For the text-containing cell, return its midpoint in (X, Y) coordinate format. 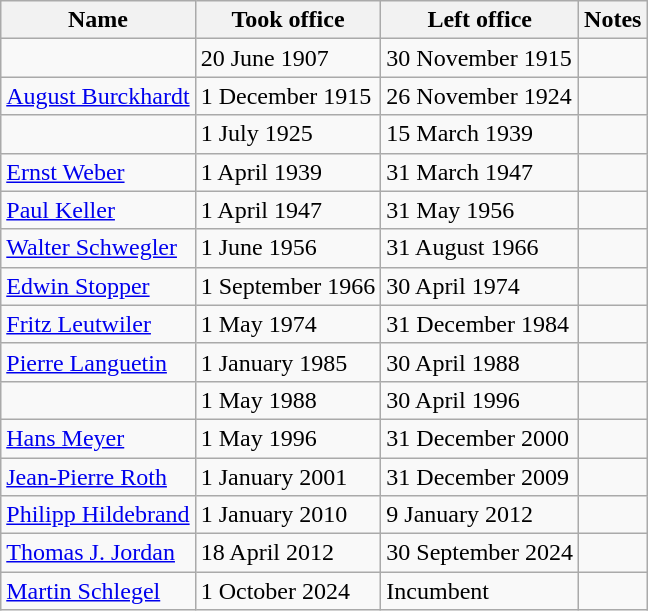
9 January 2012 (480, 515)
31 August 1966 (480, 248)
Fritz Leutwiler (98, 324)
31 December 2009 (480, 477)
30 April 1988 (480, 362)
1 May 1974 (288, 324)
Ernst Weber (98, 172)
Pierre Languetin (98, 362)
Thomas J. Jordan (98, 553)
August Burckhardt (98, 96)
1 May 1988 (288, 400)
1 December 1915 (288, 96)
31 May 1956 (480, 210)
1 April 1947 (288, 210)
1 May 1996 (288, 438)
Hans Meyer (98, 438)
30 November 1915 (480, 58)
20 June 1907 (288, 58)
1 January 2010 (288, 515)
31 December 1984 (480, 324)
18 April 2012 (288, 553)
31 December 2000 (480, 438)
Paul Keller (98, 210)
1 October 2024 (288, 591)
1 July 1925 (288, 134)
30 April 1974 (480, 286)
Notes (613, 20)
Jean-Pierre Roth (98, 477)
15 March 1939 (480, 134)
Walter Schwegler (98, 248)
Left office (480, 20)
Incumbent (480, 591)
Edwin Stopper (98, 286)
Philipp Hildebrand (98, 515)
26 November 1924 (480, 96)
1 January 2001 (288, 477)
31 March 1947 (480, 172)
1 April 1939 (288, 172)
Name (98, 20)
1 January 1985 (288, 362)
30 April 1996 (480, 400)
1 September 1966 (288, 286)
1 June 1956 (288, 248)
30 September 2024 (480, 553)
Took office (288, 20)
Martin Schlegel (98, 591)
